Detect which cell encompasses the target text, then output its [X, Y] center coordinate. 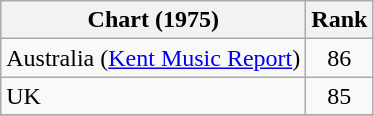
86 [340, 58]
85 [340, 96]
Australia (Kent Music Report) [154, 58]
Chart (1975) [154, 20]
Rank [340, 20]
UK [154, 96]
